Search for the cell housing the specified text and yield its (X, Y) center coordinate. 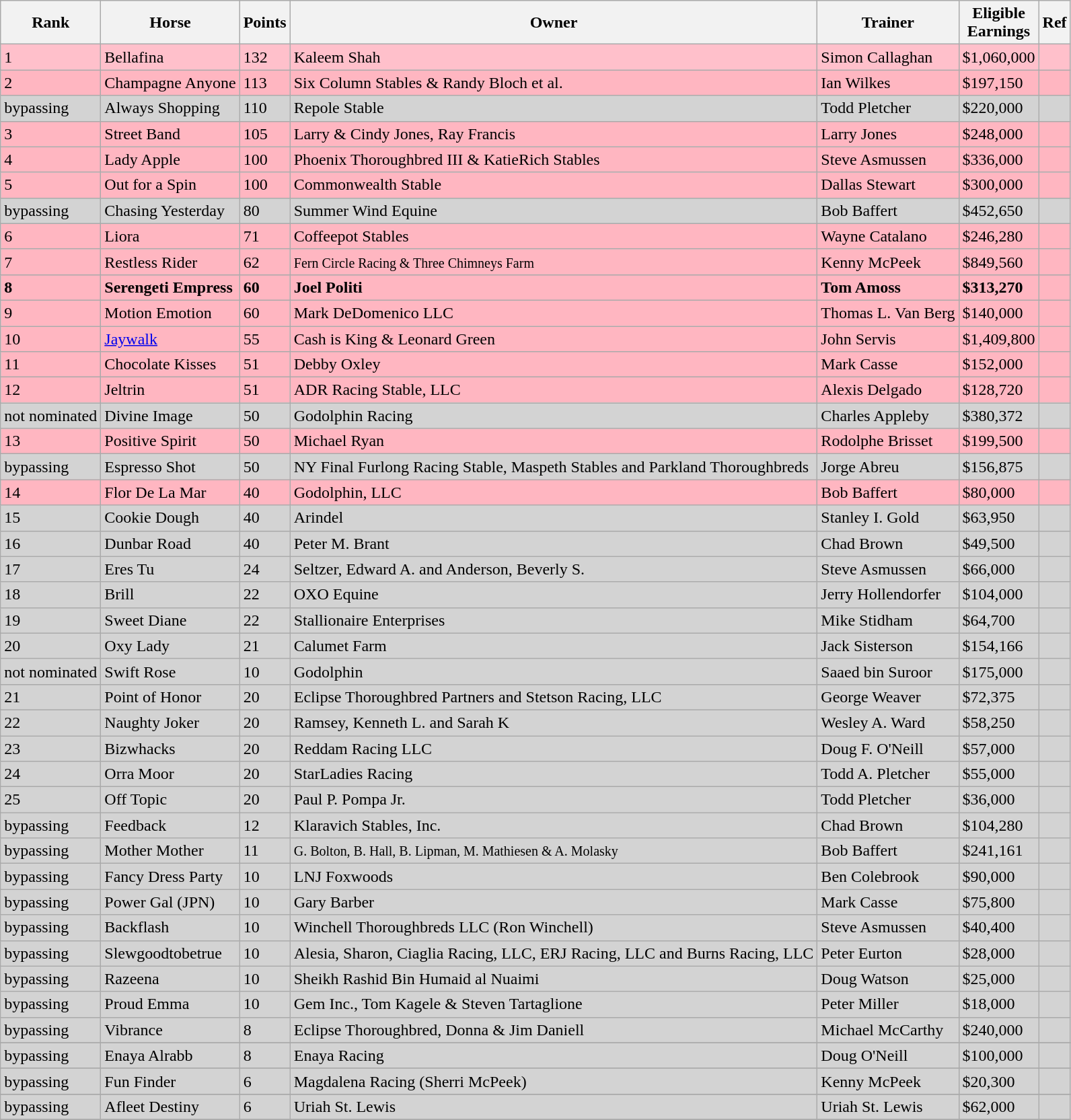
Backflash (170, 928)
71 (265, 236)
Arindel (554, 518)
17 (51, 569)
Paul P. Pompa Jr. (554, 800)
Coffeepot Stables (554, 236)
$104,000 (998, 595)
NY Final Furlong Racing Stable, Maspeth Stables and Parkland Thoroughbreds (554, 467)
Larry Jones (888, 134)
Doug O'Neill (888, 1055)
Joel Politi (554, 287)
Divine Image (170, 416)
$152,000 (998, 365)
$220,000 (998, 108)
Saaed bin Suroor (888, 671)
$241,161 (998, 851)
$25,000 (998, 979)
Stallionaire Enterprises (554, 620)
3 (51, 134)
Todd A. Pletcher (888, 774)
$36,000 (998, 800)
Doug Watson (888, 979)
LNJ Foxwoods (554, 876)
$300,000 (998, 185)
$380,372 (998, 416)
105 (265, 134)
Brill (170, 595)
Flor De La Mar (170, 492)
Sheikh Rashid Bin Humaid al Nuaimi (554, 979)
Horse (170, 23)
1 (51, 57)
Power Gal (JPN) (170, 902)
Rank (51, 23)
Jaywalk (170, 338)
Ben Colebrook (888, 876)
Charles Appleby (888, 416)
Jack Sisterson (888, 646)
Commonwealth Stable (554, 185)
Michael Ryan (554, 441)
9 (51, 313)
$1,060,000 (998, 57)
Phoenix Thoroughbred III & KatieRich Stables (554, 159)
Serengeti Empress (170, 287)
7 (51, 262)
Mother Mother (170, 851)
Cookie Dough (170, 518)
80 (265, 211)
Jeltrin (170, 390)
Ian Wilkes (888, 83)
Proud Emma (170, 1004)
George Weaver (888, 697)
Kaleem Shah (554, 57)
Off Topic (170, 800)
$156,875 (998, 467)
$40,400 (998, 928)
Wesley A. Ward (888, 722)
Stanley I. Gold (888, 518)
Out for a Spin (170, 185)
Dallas Stewart (888, 185)
62 (265, 262)
Alesia, Sharon, Ciaglia Racing, LLC, ERJ Racing, LLC and Burns Racing, LLC (554, 953)
Seltzer, Edward A. and Anderson, Beverly S. (554, 569)
Gary Barber (554, 902)
$140,000 (998, 313)
Mark DeDomenico LLC (554, 313)
Godolphin Racing (554, 416)
Tom Amoss (888, 287)
Street Band (170, 134)
132 (265, 57)
25 (51, 800)
Winchell Thoroughbreds LLC (Ron Winchell) (554, 928)
$90,000 (998, 876)
Wayne Catalano (888, 236)
Magdalena Racing (Sherri McPeek) (554, 1081)
Dunbar Road (170, 544)
23 (51, 749)
$72,375 (998, 697)
Eclipse Thoroughbred Partners and Stetson Racing, LLC (554, 697)
$240,000 (998, 1030)
Doug F. O'Neill (888, 749)
Gem Inc., Tom Kagele & Steven Tartaglione (554, 1004)
Debby Oxley (554, 365)
Orra Moor (170, 774)
Bizwhacks (170, 749)
Alexis Delgado (888, 390)
$63,950 (998, 518)
Afleet Destiny (170, 1107)
Vibrance (170, 1030)
$313,270 (998, 287)
$100,000 (998, 1055)
Swift Rose (170, 671)
$248,000 (998, 134)
5 (51, 185)
Restless Rider (170, 262)
Bellafina (170, 57)
$64,700 (998, 620)
Chasing Yesterday (170, 211)
Michael McCarthy (888, 1030)
$75,800 (998, 902)
Reddam Racing LLC (554, 749)
Klaravich Stables, Inc. (554, 825)
Sweet Diane (170, 620)
15 (51, 518)
$175,000 (998, 671)
55 (265, 338)
$849,560 (998, 262)
Liora (170, 236)
Point of Honor (170, 697)
$20,300 (998, 1081)
Six Column Stables & Randy Bloch et al. (554, 83)
Enaya Racing (554, 1055)
Summer Wind Equine (554, 211)
$80,000 (998, 492)
Simon Callaghan (888, 57)
Espresso Shot (170, 467)
Eres Tu (170, 569)
Jorge Abreu (888, 467)
$66,000 (998, 569)
Fancy Dress Party (170, 876)
Repole Stable (554, 108)
$246,280 (998, 236)
16 (51, 544)
$154,166 (998, 646)
$336,000 (998, 159)
Always Shopping (170, 108)
18 (51, 595)
113 (265, 83)
14 (51, 492)
Larry & Cindy Jones, Ray Francis (554, 134)
Rodolphe Brisset (888, 441)
Positive Spirit (170, 441)
2 (51, 83)
Points (265, 23)
Feedback (170, 825)
Razeena (170, 979)
Lady Apple (170, 159)
Fern Circle Racing & Three Chimneys Farm (554, 262)
Jerry Hollendorfer (888, 595)
Fun Finder (170, 1081)
Peter Eurton (888, 953)
Ramsey, Kenneth L. and Sarah K (554, 722)
Naughty Joker (170, 722)
$49,500 (998, 544)
Calumet Farm (554, 646)
Thomas L. Van Berg (888, 313)
Peter Miller (888, 1004)
110 (265, 108)
Ref (1055, 23)
$1,409,800 (998, 338)
Oxy Lady (170, 646)
John Servis (888, 338)
G. Bolton, B. Hall, B. Lipman, M. Mathiesen & A. Molasky (554, 851)
$18,000 (998, 1004)
Owner (554, 23)
$58,250 (998, 722)
$57,000 (998, 749)
Enaya Alrabb (170, 1055)
$55,000 (998, 774)
$452,650 (998, 211)
Peter M. Brant (554, 544)
$128,720 (998, 390)
Godolphin (554, 671)
13 (51, 441)
Slewgoodtobetrue (170, 953)
Trainer (888, 23)
Chocolate Kisses (170, 365)
ADR Racing Stable, LLC (554, 390)
Godolphin, LLC (554, 492)
OXO Equine (554, 595)
$199,500 (998, 441)
Motion Emotion (170, 313)
$197,150 (998, 83)
$62,000 (998, 1107)
$104,280 (998, 825)
Cash is King & Leonard Green (554, 338)
Champagne Anyone (170, 83)
4 (51, 159)
19 (51, 620)
StarLadies Racing (554, 774)
EligibleEarnings (998, 23)
Mike Stidham (888, 620)
$28,000 (998, 953)
Eclipse Thoroughbred, Donna & Jim Daniell (554, 1030)
